Search for the cell housing the specified text and yield its [x, y] center coordinate. 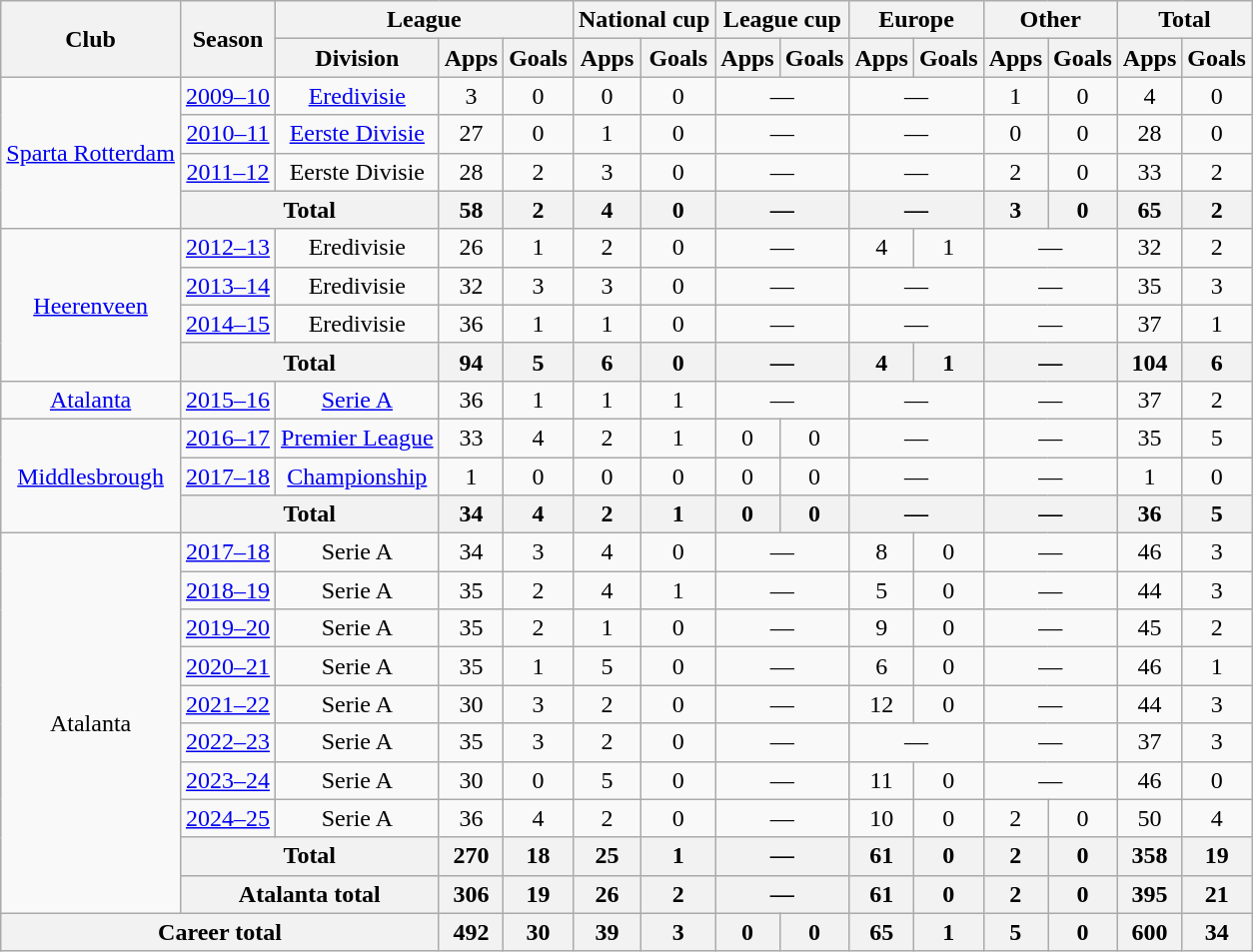
Season [228, 39]
2018–19 [228, 590]
Middlesbrough [91, 476]
94 [471, 362]
2010–11 [228, 134]
306 [471, 894]
Championship [358, 476]
50 [1149, 818]
Premier League [358, 438]
2013–14 [228, 286]
Atalanta total [310, 894]
2012–13 [228, 248]
Other [1050, 20]
National cup [643, 20]
492 [471, 932]
21 [1217, 894]
Heerenveen [91, 305]
2020–21 [228, 666]
358 [1149, 856]
12 [881, 704]
39 [607, 932]
2016–17 [228, 438]
2011–12 [228, 172]
27 [471, 134]
25 [607, 856]
18 [539, 856]
395 [1149, 894]
45 [1149, 628]
2023–24 [228, 780]
270 [471, 856]
2014–15 [228, 324]
Division [358, 58]
600 [1149, 932]
2021–22 [228, 704]
League [425, 20]
2009–10 [228, 96]
11 [881, 780]
Europe [916, 20]
2019–20 [228, 628]
Sparta Rotterdam [91, 153]
9 [881, 628]
Career total [220, 932]
2024–25 [228, 818]
104 [1149, 362]
2015–16 [228, 400]
58 [471, 210]
2022–23 [228, 742]
10 [881, 818]
8 [881, 552]
League cup [782, 20]
Club [91, 39]
